Identify which cell holds the provided text, then report its (X, Y) central coordinate. 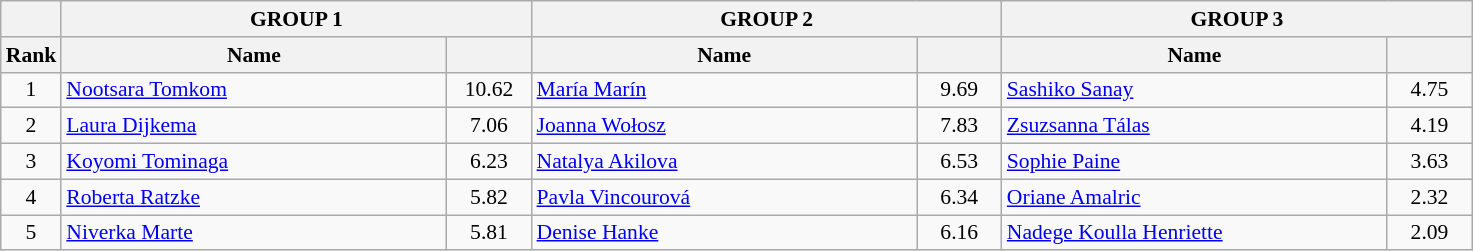
6.16 (960, 233)
Denise Hanke (724, 233)
Natalya Akilova (724, 162)
Rank (32, 55)
Oriane Amalric (1194, 197)
Koyomi Tominaga (254, 162)
1 (32, 90)
María Marín (724, 90)
Joanna Wołosz (724, 126)
4.75 (1430, 90)
Roberta Ratzke (254, 197)
Sophie Paine (1194, 162)
Nootsara Tomkom (254, 90)
6.34 (960, 197)
GROUP 2 (767, 19)
7.83 (960, 126)
Pavla Vincourová (724, 197)
4.19 (1430, 126)
6.23 (488, 162)
2 (32, 126)
5.82 (488, 197)
Zsuzsanna Tálas (1194, 126)
7.06 (488, 126)
4 (32, 197)
5 (32, 233)
3.63 (1430, 162)
Laura Dijkema (254, 126)
9.69 (960, 90)
Sashiko Sanay (1194, 90)
Nadege Koulla Henriette (1194, 233)
2.09 (1430, 233)
Niverka Marte (254, 233)
5.81 (488, 233)
GROUP 1 (296, 19)
2.32 (1430, 197)
3 (32, 162)
GROUP 3 (1237, 19)
6.53 (960, 162)
10.62 (488, 90)
